Extract the [X, Y] coordinate from the center of the cell holding the provided text.  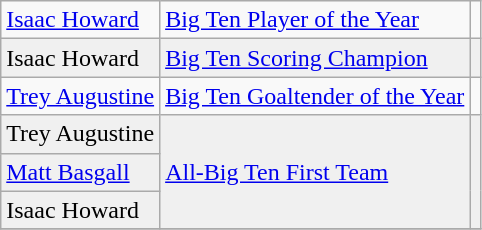
Big Ten Player of the Year [315, 20]
Matt Basgall [80, 172]
Big Ten Goaltender of the Year [315, 96]
All-Big Ten First Team [315, 172]
Big Ten Scoring Champion [315, 58]
